Return the [X, Y] coordinate for the center point of the cell that contains the specified text.  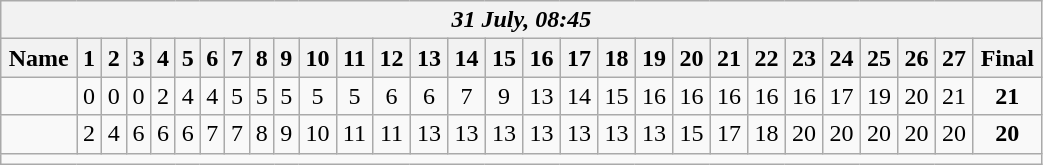
25 [879, 58]
12 [392, 58]
22 [767, 58]
Final [1008, 58]
31 July, 08:45 [522, 20]
1 [90, 58]
23 [804, 58]
27 [954, 58]
26 [917, 58]
Name [39, 58]
24 [842, 58]
3 [138, 58]
